Determine the (X, Y) coordinate at the center of the cell enclosing the given text.  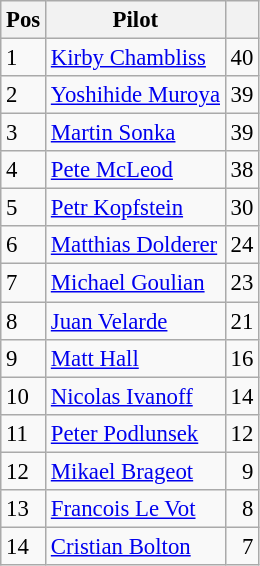
38 (242, 170)
Matt Hall (136, 358)
Nicolas Ivanoff (136, 396)
Kirby Chambliss (136, 58)
24 (242, 245)
6 (24, 245)
Matthias Dolderer (136, 245)
Pete McLeod (136, 170)
11 (24, 433)
16 (242, 358)
2 (24, 95)
Juan Velarde (136, 321)
10 (24, 396)
Cristian Bolton (136, 546)
Petr Kopfstein (136, 208)
23 (242, 283)
Peter Podlunsek (136, 433)
3 (24, 133)
Mikael Brageot (136, 471)
1 (24, 58)
Francois Le Vot (136, 509)
Martin Sonka (136, 133)
Yoshihide Muroya (136, 95)
13 (24, 509)
30 (242, 208)
Michael Goulian (136, 283)
Pilot (136, 20)
40 (242, 58)
5 (24, 208)
4 (24, 170)
Pos (24, 20)
21 (242, 321)
